From the cell containing the given text, extract its center point as [X, Y] coordinate. 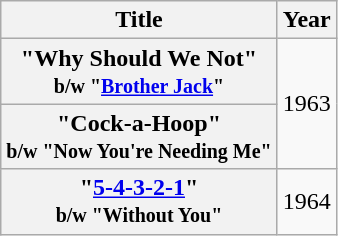
1964 [306, 202]
1963 [306, 104]
"Why Should We Not"b/w "Brother Jack" [139, 72]
"5-4-3-2-1"b/w "Without You" [139, 202]
Title [139, 20]
Year [306, 20]
"Cock-a-Hoop"b/w "Now You're Needing Me" [139, 136]
